Output the (X, Y) coordinate of the center of the cell containing the given text.  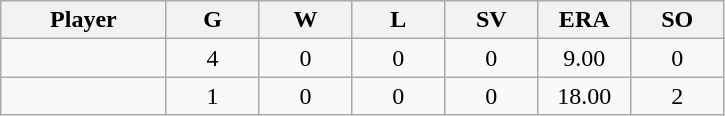
2 (678, 96)
4 (212, 58)
9.00 (584, 58)
G (212, 20)
L (398, 20)
1 (212, 96)
Player (84, 20)
ERA (584, 20)
18.00 (584, 96)
SO (678, 20)
SV (492, 20)
W (306, 20)
